Provide the [X, Y] coordinate of the cell's center where the given text is located.  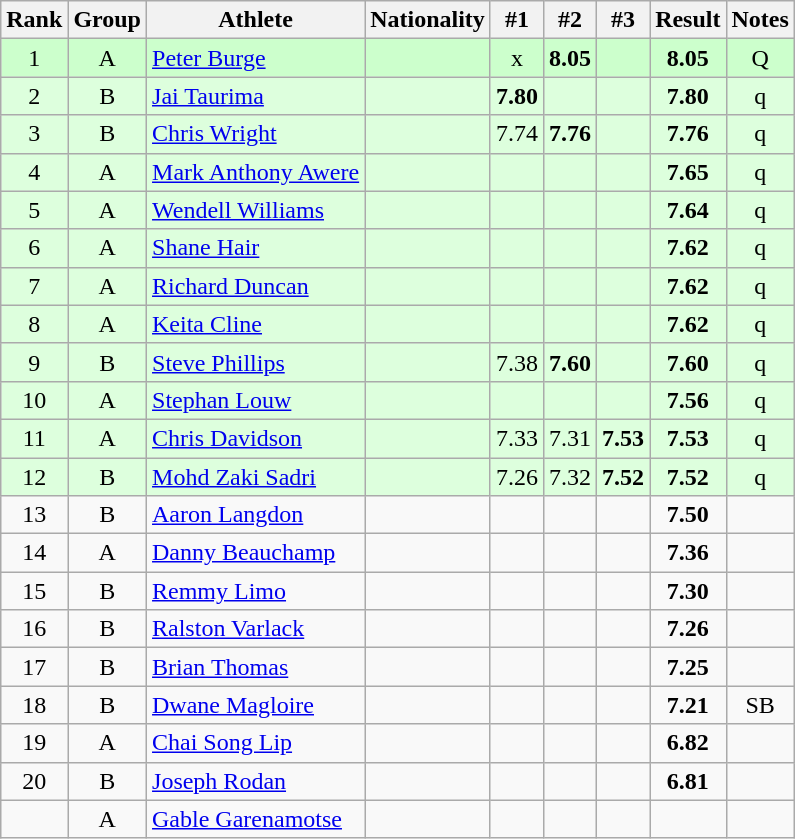
7.56 [688, 400]
6 [34, 248]
4 [34, 172]
Result [688, 20]
20 [34, 781]
Dwane Magloire [256, 705]
Mohd Zaki Sadri [256, 477]
Wendell Williams [256, 210]
#1 [516, 20]
Q [760, 58]
Danny Beauchamp [256, 553]
18 [34, 705]
#3 [624, 20]
Athlete [256, 20]
6.82 [688, 743]
Joseph Rodan [256, 781]
1 [34, 58]
7.21 [688, 705]
3 [34, 134]
7.64 [688, 210]
7 [34, 286]
SB [760, 705]
15 [34, 591]
9 [34, 362]
Brian Thomas [256, 667]
7.33 [516, 438]
Chris Wright [256, 134]
Jai Taurima [256, 96]
Remmy Limo [256, 591]
11 [34, 438]
Ralston Varlack [256, 629]
10 [34, 400]
7.25 [688, 667]
Chris Davidson [256, 438]
Group [108, 20]
7.65 [688, 172]
16 [34, 629]
12 [34, 477]
Gable Garenamotse [256, 819]
19 [34, 743]
7.30 [688, 591]
Notes [760, 20]
7.74 [516, 134]
14 [34, 553]
Stephan Louw [256, 400]
Steve Phillips [256, 362]
7.38 [516, 362]
13 [34, 515]
Rank [34, 20]
Shane Hair [256, 248]
7.36 [688, 553]
Aaron Langdon [256, 515]
7.50 [688, 515]
Chai Song Lip [256, 743]
2 [34, 96]
Nationality [428, 20]
x [516, 58]
Mark Anthony Awere [256, 172]
Keita Cline [256, 324]
8 [34, 324]
Richard Duncan [256, 286]
7.31 [570, 438]
6.81 [688, 781]
Peter Burge [256, 58]
17 [34, 667]
5 [34, 210]
#2 [570, 20]
7.32 [570, 477]
